Identify which cell holds the provided text, then report its (X, Y) central coordinate. 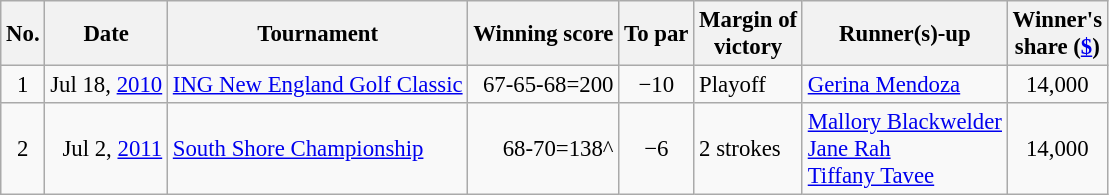
1 (23, 85)
2 (23, 149)
68-70=138^ (544, 149)
Playoff (748, 85)
Winning score (544, 34)
Tournament (318, 34)
Mallory Blackwelder Jane Rah Tiffany Tavee (904, 149)
ING New England Golf Classic (318, 85)
Gerina Mendoza (904, 85)
Margin ofvictory (748, 34)
To par (656, 34)
−6 (656, 149)
South Shore Championship (318, 149)
67-65-68=200 (544, 85)
2 strokes (748, 149)
Winner'sshare ($) (1057, 34)
−10 (656, 85)
Jul 18, 2010 (106, 85)
Date (106, 34)
Runner(s)-up (904, 34)
Jul 2, 2011 (106, 149)
No. (23, 34)
